Determine the (x, y) coordinate at the center of the cell enclosing the given text.  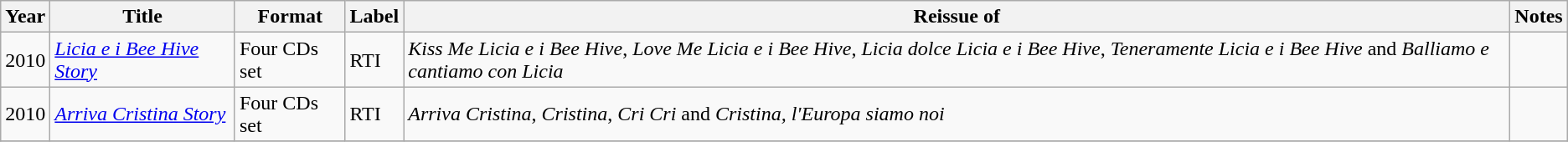
Label (374, 17)
Notes (1539, 17)
Arriva Cristina Story (142, 114)
Format (290, 17)
Title (142, 17)
Reissue of (957, 17)
Year (25, 17)
Arriva Cristina, Cristina, Cri Cri and Cristina, l'Europa siamo noi (957, 114)
Licia e i Bee Hive Story (142, 60)
